Extract the [x, y] coordinate from the center of the cell holding the provided text.  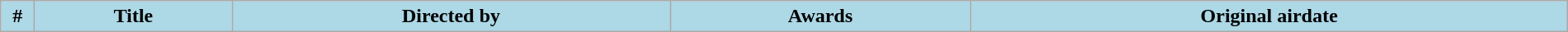
Original airdate [1269, 16]
# [18, 16]
Directed by [452, 16]
Awards [820, 16]
Title [134, 16]
